Provide the (X, Y) coordinate of the cell's center where the given text is located.  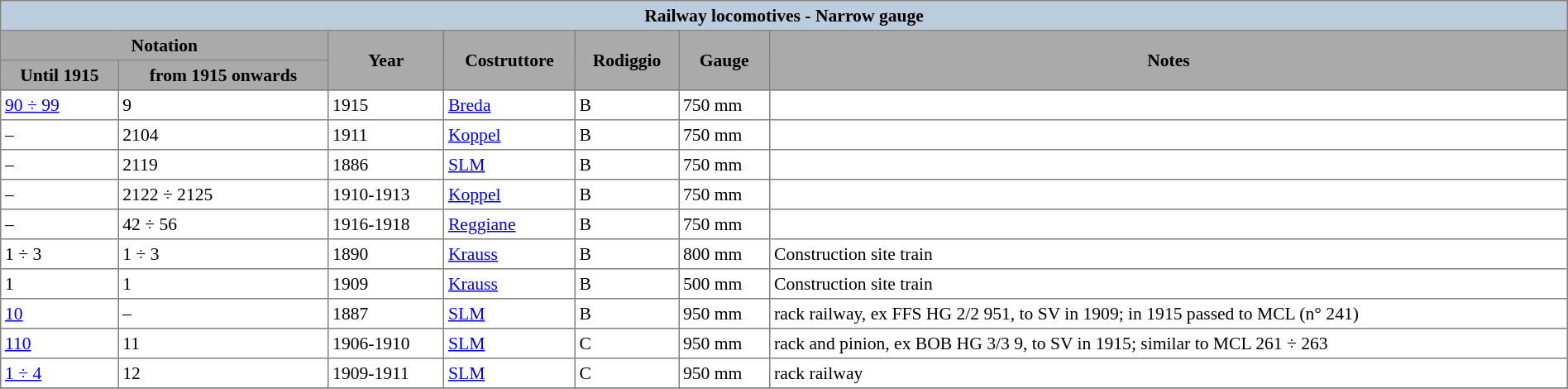
Year (386, 60)
2119 (223, 165)
Notes (1169, 60)
42 ÷ 56 (223, 224)
1915 (386, 105)
1910-1913 (386, 194)
rack railway, ex FFS HG 2/2 951, to SV in 1909; in 1915 passed to MCL (n° 241) (1169, 314)
1911 (386, 135)
1916-1918 (386, 224)
1909 (386, 284)
Railway locomotives - Narrow gauge (784, 16)
Reggiane (509, 224)
1886 (386, 165)
1906-1910 (386, 343)
Costruttore (509, 60)
9 (223, 105)
Until 1915 (60, 75)
110 (60, 343)
rack railway (1169, 373)
12 (223, 373)
Notation (165, 46)
Breda (509, 105)
1887 (386, 314)
11 (223, 343)
1890 (386, 254)
1 ÷ 4 (60, 373)
rack and pinion, ex BOB HG 3/3 9, to SV in 1915; similar to MCL 261 ÷ 263 (1169, 343)
500 mm (724, 284)
800 mm (724, 254)
Rodiggio (627, 60)
90 ÷ 99 (60, 105)
1909-1911 (386, 373)
2104 (223, 135)
Gauge (724, 60)
2122 ÷ 2125 (223, 194)
10 (60, 314)
from 1915 onwards (223, 75)
